Determine the [x, y] coordinate at the center of the cell enclosing the given text.  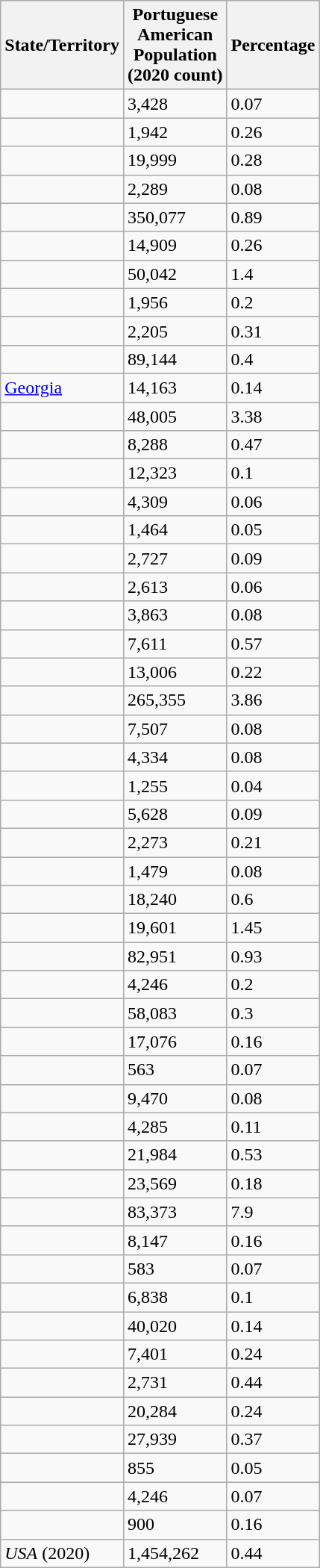
2,273 [175, 842]
50,042 [175, 274]
4,309 [175, 502]
Georgia [63, 388]
1,956 [175, 302]
1,942 [175, 132]
583 [175, 1269]
1,454,262 [175, 1553]
3,863 [175, 615]
0.53 [273, 1155]
State/Territory [63, 45]
12,323 [175, 473]
21,984 [175, 1155]
5,628 [175, 814]
4,285 [175, 1127]
PortugueseAmericanPopulation(2020 count) [175, 45]
3.38 [273, 416]
7,507 [175, 729]
13,006 [175, 672]
350,077 [175, 217]
7,611 [175, 644]
89,144 [175, 359]
14,909 [175, 246]
14,163 [175, 388]
265,355 [175, 700]
855 [175, 1468]
0.31 [273, 331]
0.89 [273, 217]
563 [175, 1070]
0.4 [273, 359]
0.3 [273, 1013]
9,470 [175, 1098]
4,334 [175, 757]
6,838 [175, 1297]
1,479 [175, 871]
2,731 [175, 1383]
0.93 [273, 956]
0.28 [273, 161]
20,284 [175, 1411]
0.6 [273, 900]
0.57 [273, 644]
1,255 [175, 785]
7,401 [175, 1354]
0.47 [273, 445]
0.04 [273, 785]
1.45 [273, 928]
17,076 [175, 1042]
1,464 [175, 530]
19,601 [175, 928]
2,205 [175, 331]
27,939 [175, 1440]
0.22 [273, 672]
83,373 [175, 1212]
48,005 [175, 416]
0.18 [273, 1183]
2,289 [175, 189]
3,428 [175, 104]
USA (2020) [63, 1553]
2,613 [175, 587]
40,020 [175, 1325]
19,999 [175, 161]
1.4 [273, 274]
3.86 [273, 700]
58,083 [175, 1013]
8,288 [175, 445]
23,569 [175, 1183]
18,240 [175, 900]
0.21 [273, 842]
Percentage [273, 45]
82,951 [175, 956]
0.11 [273, 1127]
2,727 [175, 559]
900 [175, 1525]
0.37 [273, 1440]
8,147 [175, 1240]
7.9 [273, 1212]
